Find where the given text appears and provide that cell's center as [X, Y] coordinate. 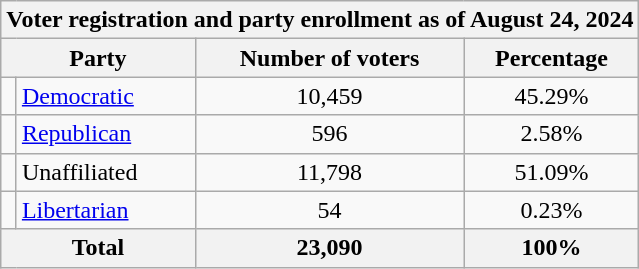
45.29% [552, 96]
Libertarian [106, 210]
0.23% [552, 210]
23,090 [330, 248]
Percentage [552, 58]
Party [98, 58]
Number of voters [330, 58]
2.58% [552, 134]
54 [330, 210]
10,459 [330, 96]
596 [330, 134]
Unaffiliated [106, 172]
Total [98, 248]
11,798 [330, 172]
Democratic [106, 96]
100% [552, 248]
Republican [106, 134]
Voter registration and party enrollment as of August 24, 2024 [320, 20]
51.09% [552, 172]
